Output the (X, Y) coordinate of the center of the cell containing the given text.  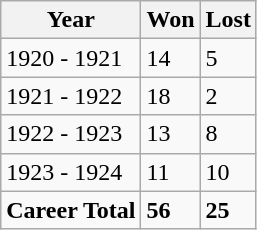
1920 - 1921 (71, 58)
2 (228, 96)
18 (170, 96)
11 (170, 172)
Year (71, 20)
56 (170, 210)
Lost (228, 20)
8 (228, 134)
5 (228, 58)
1922 - 1923 (71, 134)
1923 - 1924 (71, 172)
10 (228, 172)
Career Total (71, 210)
13 (170, 134)
25 (228, 210)
14 (170, 58)
1921 - 1922 (71, 96)
Won (170, 20)
